Search for the cell housing the specified text and yield its [X, Y] center coordinate. 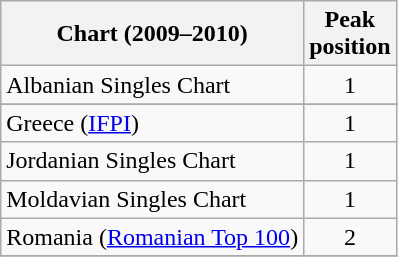
2 [350, 237]
Peakposition [350, 34]
Moldavian Singles Chart [152, 199]
Chart (2009–2010) [152, 34]
Albanian Singles Chart [152, 85]
Jordanian Singles Chart [152, 161]
Romania (Romanian Top 100) [152, 237]
Greece (IFPI) [152, 123]
